For the text-containing cell, return its midpoint in (X, Y) coordinate format. 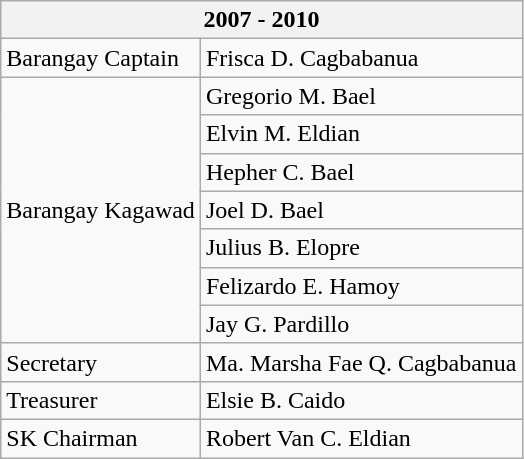
Elvin M. Eldian (361, 134)
Treasurer (101, 400)
Secretary (101, 362)
Joel D. Bael (361, 210)
Hepher C. Bael (361, 172)
2007 - 2010 (262, 20)
Robert Van C. Eldian (361, 438)
SK Chairman (101, 438)
Frisca D. Cagbabanua (361, 58)
Barangay Kagawad (101, 210)
Ma. Marsha Fae Q. Cagbabanua (361, 362)
Julius B. Elopre (361, 248)
Jay G. Pardillo (361, 324)
Felizardo E. Hamoy (361, 286)
Barangay Captain (101, 58)
Elsie B. Caido (361, 400)
Gregorio M. Bael (361, 96)
